From the cell containing the given text, extract its center point as (X, Y) coordinate. 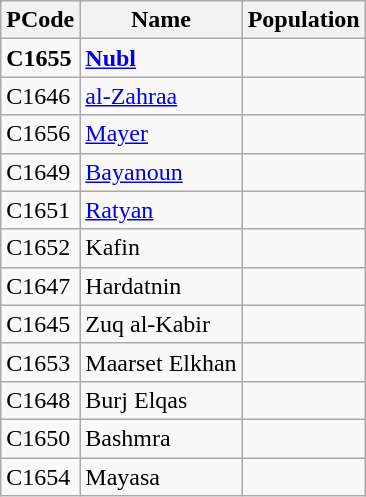
C1646 (40, 96)
C1649 (40, 172)
C1650 (40, 438)
C1653 (40, 362)
Zuq al-Kabir (161, 324)
C1651 (40, 210)
C1647 (40, 286)
Kafin (161, 248)
C1652 (40, 248)
Mayer (161, 134)
Hardatnin (161, 286)
al-Zahraa (161, 96)
Bayanoun (161, 172)
C1654 (40, 477)
Mayasa (161, 477)
Ratyan (161, 210)
Population (304, 20)
C1648 (40, 400)
Name (161, 20)
Burj Elqas (161, 400)
Nubl (161, 58)
PCode (40, 20)
C1655 (40, 58)
Bashmra (161, 438)
C1656 (40, 134)
Maarset Elkhan (161, 362)
C1645 (40, 324)
